Scan for the cell matching the given text and deliver its (x, y) coordinate at center. 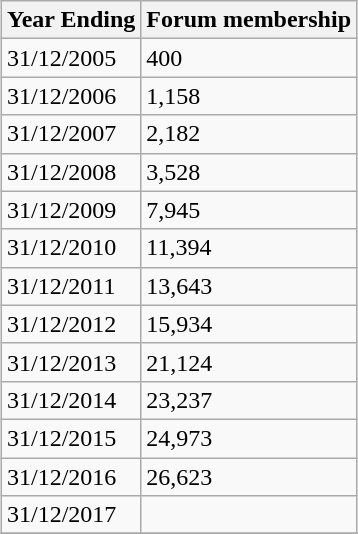
31/12/2012 (70, 324)
31/12/2007 (70, 134)
23,237 (249, 400)
24,973 (249, 438)
3,528 (249, 172)
26,623 (249, 477)
15,934 (249, 324)
11,394 (249, 248)
31/12/2005 (70, 58)
31/12/2009 (70, 210)
Forum membership (249, 20)
31/12/2006 (70, 96)
31/12/2016 (70, 477)
7,945 (249, 210)
31/12/2011 (70, 286)
Year Ending (70, 20)
400 (249, 58)
31/12/2008 (70, 172)
31/12/2014 (70, 400)
31/12/2013 (70, 362)
2,182 (249, 134)
13,643 (249, 286)
1,158 (249, 96)
31/12/2010 (70, 248)
31/12/2017 (70, 515)
31/12/2015 (70, 438)
21,124 (249, 362)
